Scan for the cell matching the given text and deliver its [X, Y] coordinate at center. 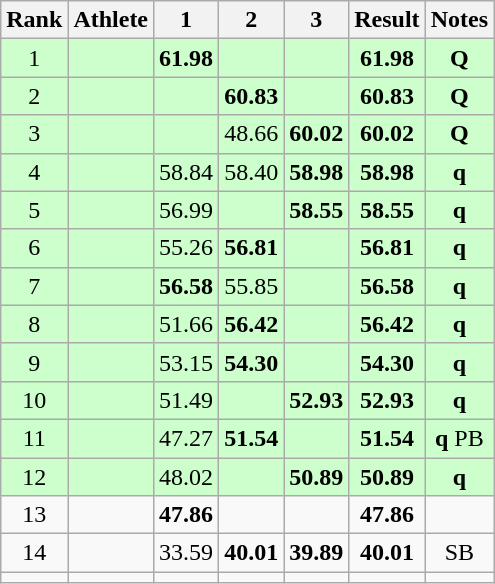
33.59 [186, 553]
5 [34, 210]
51.49 [186, 400]
4 [34, 172]
Result [387, 20]
q PB [459, 438]
53.15 [186, 362]
12 [34, 477]
10 [34, 400]
56.99 [186, 210]
58.40 [252, 172]
Athlete [111, 20]
6 [34, 248]
48.02 [186, 477]
9 [34, 362]
58.84 [186, 172]
39.89 [316, 553]
55.26 [186, 248]
55.85 [252, 286]
8 [34, 324]
Notes [459, 20]
51.66 [186, 324]
7 [34, 286]
48.66 [252, 134]
47.27 [186, 438]
11 [34, 438]
SB [459, 553]
13 [34, 515]
14 [34, 553]
Rank [34, 20]
